Pinpoint the cell where the given text exists, returning its (x, y) midpoint coordinate. 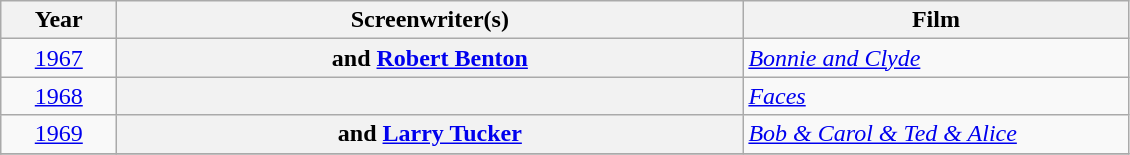
Film (936, 20)
Year (59, 20)
and Robert Benton (430, 58)
1968 (59, 96)
Screenwriter(s) (430, 20)
Bob & Carol & Ted & Alice (936, 134)
1969 (59, 134)
Bonnie and Clyde (936, 58)
Faces (936, 96)
1967 (59, 58)
and Larry Tucker (430, 134)
